Detect which cell encompasses the target text, then output its [X, Y] center coordinate. 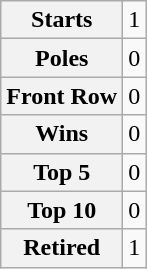
Top 5 [62, 172]
Poles [62, 58]
Retired [62, 248]
Wins [62, 134]
Top 10 [62, 210]
Starts [62, 20]
Front Row [62, 96]
